Output the (x, y) coordinate of the center of the cell containing the given text.  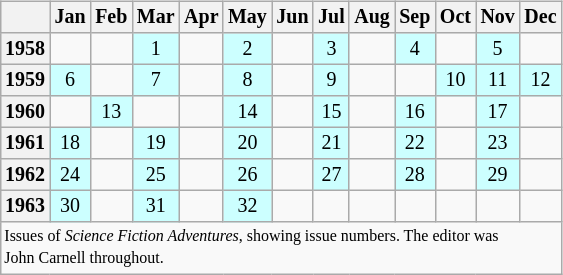
Jan (70, 18)
26 (247, 174)
14 (247, 112)
30 (70, 206)
27 (331, 174)
1963 (24, 206)
Issues of Science Fiction Adventures, showing issue numbers. The editor wasJohn Carnell throughout. (280, 248)
1959 (24, 80)
11 (498, 80)
28 (414, 174)
22 (414, 144)
1962 (24, 174)
1 (156, 48)
21 (331, 144)
25 (156, 174)
Aug (372, 18)
1960 (24, 112)
16 (414, 112)
Oct (456, 18)
4 (414, 48)
Sep (414, 18)
May (247, 18)
5 (498, 48)
Nov (498, 18)
1961 (24, 144)
3 (331, 48)
17 (498, 112)
Jul (331, 18)
29 (498, 174)
Dec (541, 18)
18 (70, 144)
23 (498, 144)
24 (70, 174)
19 (156, 144)
2 (247, 48)
Feb (111, 18)
Apr (201, 18)
Mar (156, 18)
6 (70, 80)
32 (247, 206)
15 (331, 112)
Jun (293, 18)
13 (111, 112)
10 (456, 80)
9 (331, 80)
20 (247, 144)
31 (156, 206)
8 (247, 80)
1958 (24, 48)
7 (156, 80)
12 (541, 80)
